Detect which cell encompasses the target text, then output its (X, Y) center coordinate. 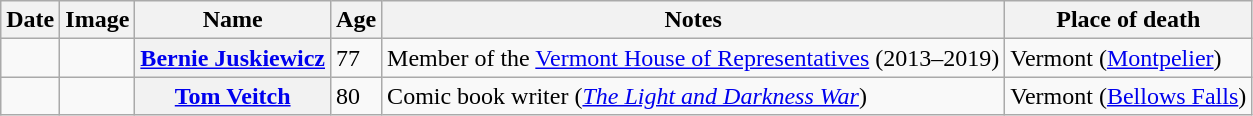
80 (356, 96)
Vermont (Montpelier) (1128, 58)
77 (356, 58)
Comic book writer (The Light and Darkness War) (694, 96)
Age (356, 20)
Date (30, 20)
Member of the Vermont House of Representatives (2013–2019) (694, 58)
Bernie Juskiewicz (233, 58)
Image (98, 20)
Tom Veitch (233, 96)
Name (233, 20)
Vermont (Bellows Falls) (1128, 96)
Place of death (1128, 20)
Notes (694, 20)
